Output the [x, y] coordinate of the center of the cell containing the given text.  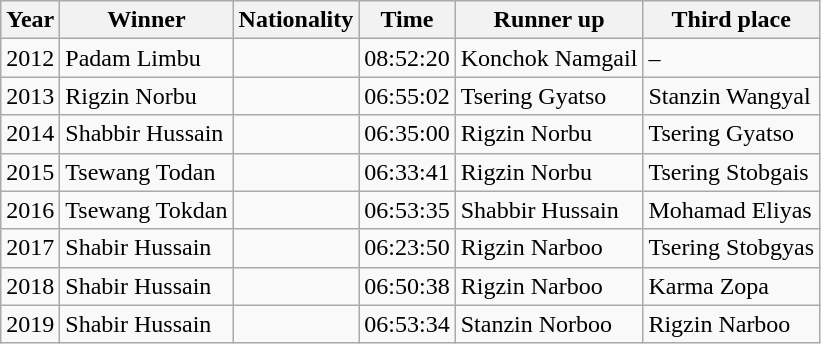
Tsewang Todan [146, 172]
2012 [30, 58]
Runner up [549, 20]
06:35:00 [407, 134]
Konchok Namgail [549, 58]
2013 [30, 96]
Karma Zopa [732, 286]
06:33:41 [407, 172]
– [732, 58]
06:55:02 [407, 96]
Tsewang Tokdan [146, 210]
2015 [30, 172]
Nationality [296, 20]
2017 [30, 248]
Tsering Stobgais [732, 172]
06:53:34 [407, 324]
Mohamad Eliyas [732, 210]
2014 [30, 134]
08:52:20 [407, 58]
2016 [30, 210]
Padam Limbu [146, 58]
Third place [732, 20]
2018 [30, 286]
06:23:50 [407, 248]
2019 [30, 324]
06:53:35 [407, 210]
Stanzin Wangyal [732, 96]
Winner [146, 20]
Tsering Stobgyas [732, 248]
Year [30, 20]
06:50:38 [407, 286]
Stanzin Norboo [549, 324]
Time [407, 20]
